Pinpoint the cell where the given text exists, returning its (x, y) midpoint coordinate. 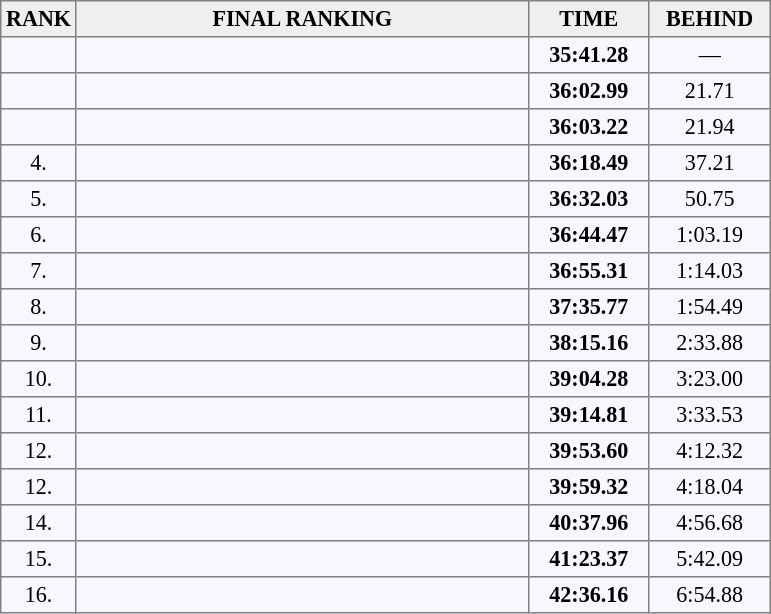
21.94 (710, 127)
5:42.09 (710, 559)
6:54.88 (710, 595)
1:54.49 (710, 307)
14. (39, 523)
16. (39, 595)
BEHIND (710, 19)
— (710, 55)
3:33.53 (710, 415)
37:35.77 (588, 307)
5. (39, 199)
36:03.22 (588, 127)
37.21 (710, 163)
39:04.28 (588, 379)
36:18.49 (588, 163)
40:37.96 (588, 523)
4:18.04 (710, 487)
35:41.28 (588, 55)
38:15.16 (588, 343)
4:12.32 (710, 451)
36:02.99 (588, 91)
39:59.32 (588, 487)
TIME (588, 19)
9. (39, 343)
50.75 (710, 199)
15. (39, 559)
10. (39, 379)
1:14.03 (710, 271)
11. (39, 415)
4. (39, 163)
21.71 (710, 91)
6. (39, 235)
41:23.37 (588, 559)
36:55.31 (588, 271)
4:56.68 (710, 523)
39:14.81 (588, 415)
36:32.03 (588, 199)
36:44.47 (588, 235)
1:03.19 (710, 235)
8. (39, 307)
RANK (39, 19)
7. (39, 271)
3:23.00 (710, 379)
2:33.88 (710, 343)
FINAL RANKING (302, 19)
42:36.16 (588, 595)
39:53.60 (588, 451)
